Identify which cell holds the provided text, then report its (x, y) central coordinate. 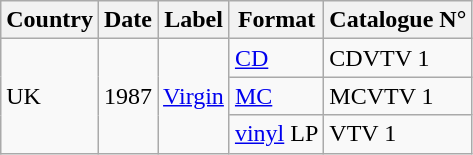
Label (194, 20)
UK (50, 96)
Format (276, 20)
vinyl LP (276, 134)
CDVTV 1 (398, 58)
Virgin (194, 96)
Date (128, 20)
1987 (128, 96)
Catalogue N° (398, 20)
MCVTV 1 (398, 96)
VTV 1 (398, 134)
MC (276, 96)
CD (276, 58)
Country (50, 20)
